Output the [x, y] coordinate of the center of the cell containing the given text.  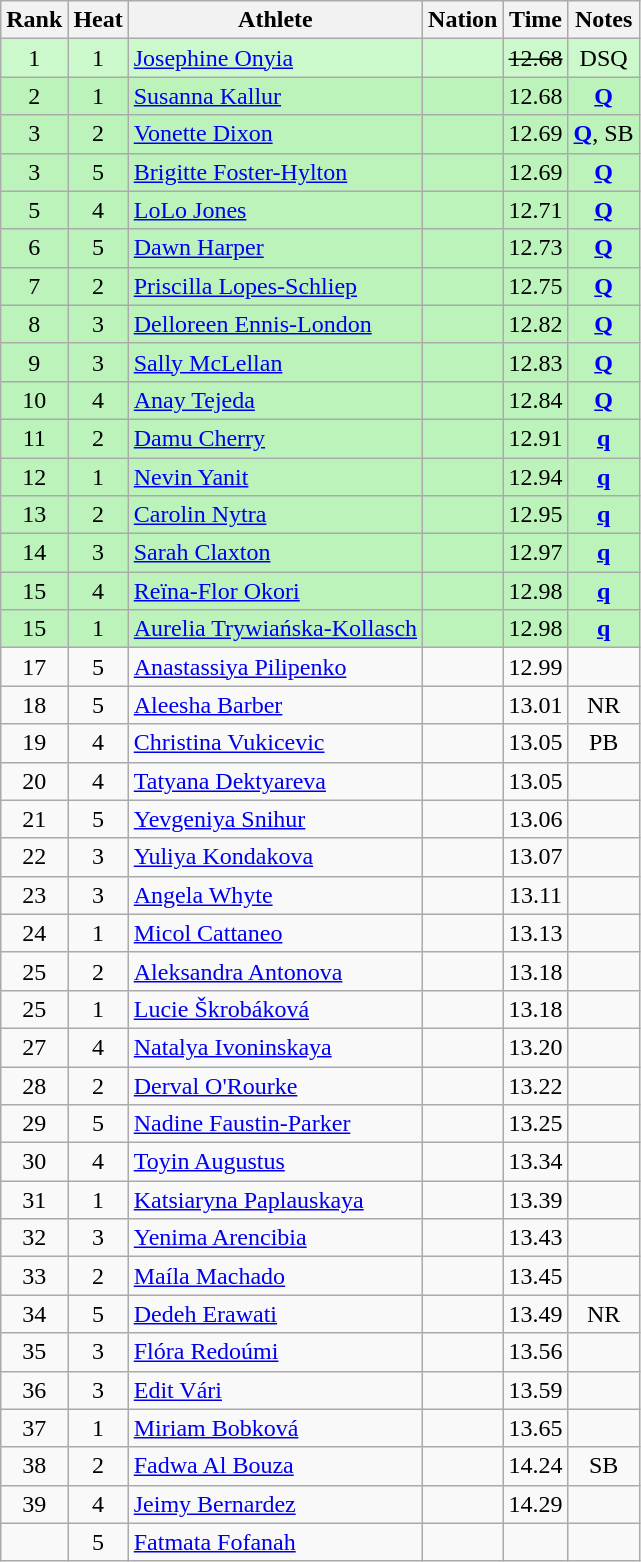
12.99 [536, 667]
39 [34, 1504]
12.94 [536, 477]
Yuliya Kondakova [275, 857]
13.25 [536, 1124]
Katsiaryna Paplauskaya [275, 1200]
12.71 [536, 210]
7 [34, 286]
Q, SB [604, 134]
34 [34, 1314]
Derval O'Rourke [275, 1085]
20 [34, 781]
Nation [463, 20]
Nadine Faustin-Parker [275, 1124]
13.20 [536, 1047]
Priscilla Lopes-Schliep [275, 286]
Anay Tejeda [275, 400]
PB [604, 743]
13.43 [536, 1238]
32 [34, 1238]
11 [34, 438]
12.97 [536, 553]
Angela Whyte [275, 895]
Tatyana Dektyareva [275, 781]
12 [34, 477]
Dawn Harper [275, 248]
Miriam Bobková [275, 1428]
13.45 [536, 1276]
12.82 [536, 324]
Athlete [275, 20]
Heat [98, 20]
38 [34, 1466]
Fadwa Al Bouza [275, 1466]
13.34 [536, 1162]
13.22 [536, 1085]
13.56 [536, 1352]
Nevin Yanit [275, 477]
14 [34, 553]
Aurelia Trywiańska-Kollasch [275, 629]
23 [34, 895]
27 [34, 1047]
12.84 [536, 400]
Yevgeniya Snihur [275, 819]
Brigitte Foster-Hylton [275, 172]
12.91 [536, 438]
12.73 [536, 248]
18 [34, 705]
Jeimy Bernardez [275, 1504]
Toyin Augustus [275, 1162]
Natalya Ivoninskaya [275, 1047]
Yenima Arencibia [275, 1238]
Fatmata Fofanah [275, 1542]
Anastassiya Pilipenko [275, 667]
13.06 [536, 819]
37 [34, 1428]
13.11 [536, 895]
LoLo Jones [275, 210]
13.13 [536, 933]
12.95 [536, 515]
Vonette Dixon [275, 134]
Lucie Škrobáková [275, 1009]
13.39 [536, 1200]
22 [34, 857]
6 [34, 248]
Time [536, 20]
Rank [34, 20]
13.59 [536, 1390]
Aleksandra Antonova [275, 971]
21 [34, 819]
35 [34, 1352]
10 [34, 400]
29 [34, 1124]
Sarah Claxton [275, 553]
Carolin Nytra [275, 515]
28 [34, 1085]
13.01 [536, 705]
9 [34, 362]
12.75 [536, 286]
13.07 [536, 857]
13 [34, 515]
19 [34, 743]
13.65 [536, 1428]
31 [34, 1200]
36 [34, 1390]
14.24 [536, 1466]
13.49 [536, 1314]
Damu Cherry [275, 438]
30 [34, 1162]
Reïna-Flor Okori [275, 591]
Christina Vukicevic [275, 743]
14.29 [536, 1504]
Susanna Kallur [275, 96]
24 [34, 933]
DSQ [604, 58]
Dedeh Erawati [275, 1314]
17 [34, 667]
SB [604, 1466]
Sally McLellan [275, 362]
Flóra Redoúmi [275, 1352]
33 [34, 1276]
Edit Vári [275, 1390]
Josephine Onyia [275, 58]
12.83 [536, 362]
Aleesha Barber [275, 705]
Maíla Machado [275, 1276]
Notes [604, 20]
Micol Cattaneo [275, 933]
8 [34, 324]
Delloreen Ennis-London [275, 324]
